Pinpoint the cell where the given text exists, returning its [x, y] midpoint coordinate. 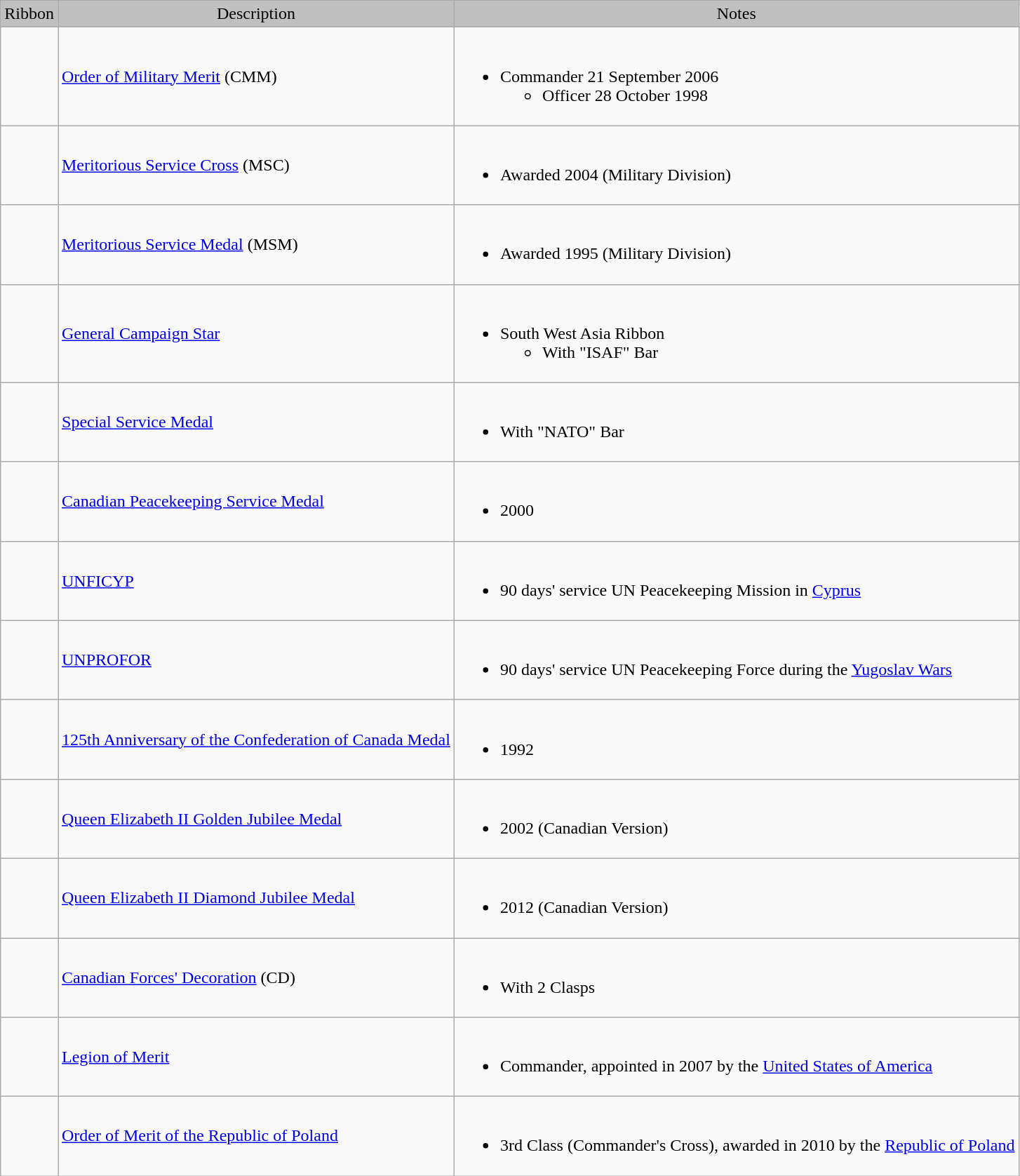
Meritorious Service Cross (MSC) [255, 166]
UNFICYP [255, 581]
Special Service Medal [255, 422]
Legion of Merit [255, 1057]
Meritorious Service Medal (MSM) [255, 244]
Awarded 2004 (Military Division) [737, 166]
UNPROFOR [255, 660]
Canadian Forces' Decoration (CD) [255, 977]
90 days' service UN Peacekeeping Force during the Yugoslav Wars [737, 660]
Ribbon [29, 14]
3rd Class (Commander's Cross), awarded in 2010 by the Republic of Poland [737, 1137]
1992 [737, 740]
2002 (Canadian Version) [737, 818]
Description [255, 14]
South West Asia RibbonWith "ISAF" Bar [737, 333]
125th Anniversary of the Confederation of Canada Medal [255, 740]
Commander, appointed in 2007 by the United States of America [737, 1057]
2012 (Canadian Version) [737, 898]
With 2 Clasps [737, 977]
Queen Elizabeth II Diamond Jubilee Medal [255, 898]
Commander 21 September 2006Officer 28 October 1998 [737, 76]
Canadian Peacekeeping Service Medal [255, 501]
2000 [737, 501]
Notes [737, 14]
With "NATO" Bar [737, 422]
General Campaign Star [255, 333]
Order of Military Merit (CMM) [255, 76]
90 days' service UN Peacekeeping Mission in Cyprus [737, 581]
Order of Merit of the Republic of Poland [255, 1137]
Awarded 1995 (Military Division) [737, 244]
Queen Elizabeth II Golden Jubilee Medal [255, 818]
